Locate the cell with the specified text and output its (x, y) center coordinate. 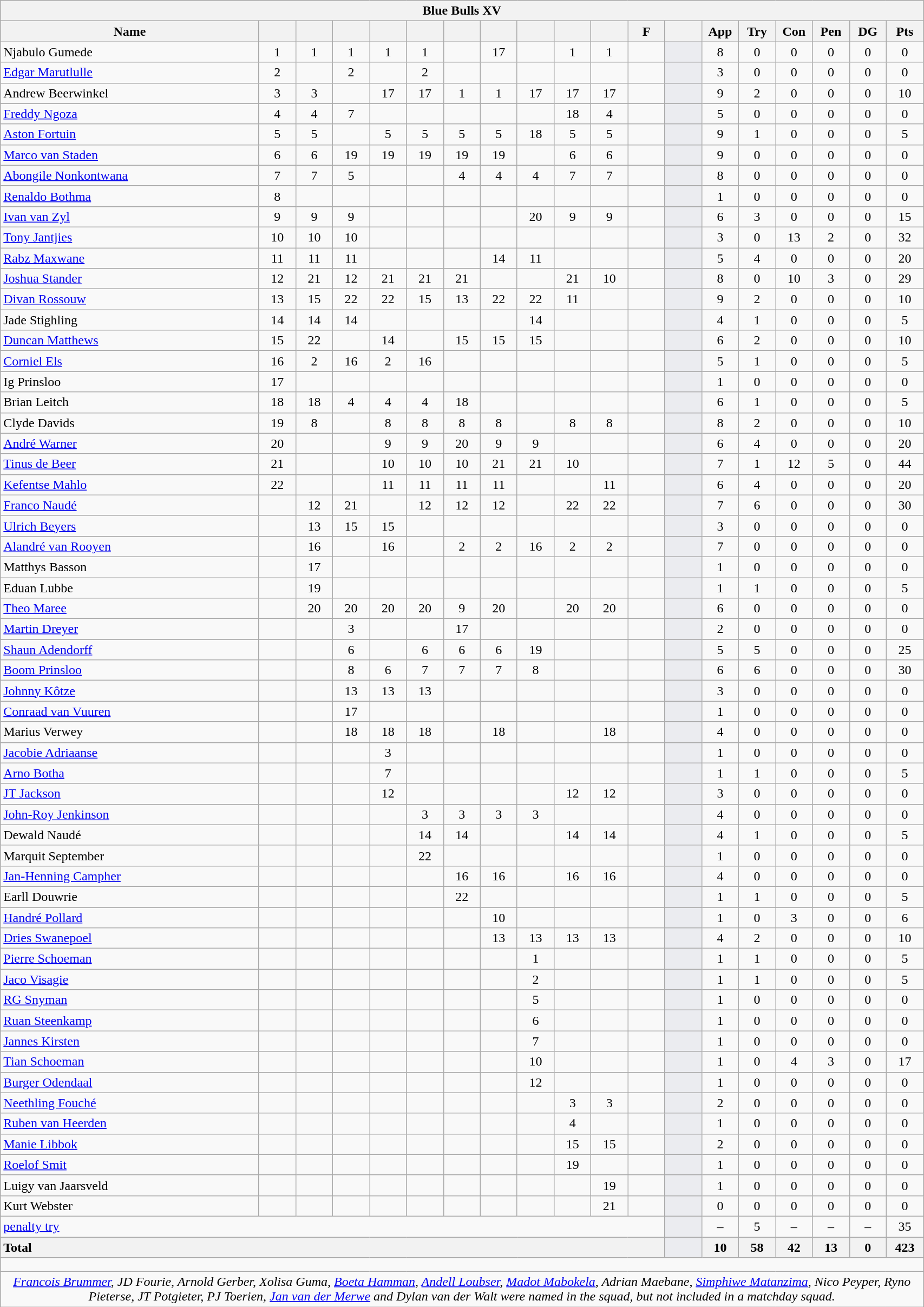
Handré Pollard (130, 918)
58 (757, 1247)
Neethling Fouché (130, 1103)
Aston Fortuin (130, 134)
Ig Prinsloo (130, 382)
Jaco Visagie (130, 979)
Freddy Ngoza (130, 114)
Martin Dreyer (130, 629)
35 (905, 1226)
25 (905, 650)
Blue Bulls XV (462, 11)
Earll Douwrie (130, 897)
JT Jackson (130, 794)
Marco van Staden (130, 155)
Ivan van Zyl (130, 217)
Abongile Nonkontwana (130, 175)
423 (905, 1247)
Con (794, 31)
Kurt Webster (130, 1206)
John-Roy Jenkinson (130, 814)
Edgar Marutlulle (130, 73)
Ruben van Heerden (130, 1123)
Divan Rossouw (130, 299)
29 (905, 279)
42 (794, 1247)
Clyde Davids (130, 423)
Tinus de Beer (130, 464)
Ruan Steenkamp (130, 1021)
32 (905, 237)
Pen (831, 31)
Tian Schoeman (130, 1062)
F (646, 31)
Duncan Matthews (130, 341)
Eduan Lubbe (130, 587)
Brian Leitch (130, 402)
Burger Odendaal (130, 1082)
Luigy van Jaarsveld (130, 1185)
Dewald Naudé (130, 835)
Ulrich Beyers (130, 526)
Njabulo Gumede (130, 52)
Marius Verwey (130, 732)
44 (905, 464)
André Warner (130, 443)
Matthys Basson (130, 567)
Joshua Stander (130, 279)
Tony Jantjies (130, 237)
Total (332, 1247)
penalty try (332, 1226)
RG Snyman (130, 1000)
App (720, 31)
Jan-Henning Campher (130, 876)
Boom Prinsloo (130, 670)
Roelof Smit (130, 1165)
Name (130, 31)
Theo Maree (130, 609)
Pts (905, 31)
Manie Libbok (130, 1144)
DG (868, 31)
Jacobie Adriaanse (130, 753)
Alandré van Rooyen (130, 546)
Try (757, 31)
Shaun Adendorff (130, 650)
Jade Stighling (130, 320)
Pierre Schoeman (130, 959)
Corniel Els (130, 361)
Renaldo Bothma (130, 196)
Johnny Kôtze (130, 691)
Marquit September (130, 855)
Rabz Maxwane (130, 258)
Franco Naudé (130, 505)
Arno Botha (130, 773)
Conraad van Vuuren (130, 711)
Andrew Beerwinkel (130, 93)
Dries Swanepoel (130, 938)
Kefentse Mahlo (130, 485)
Jannes Kirsten (130, 1041)
